Detect which cell encompasses the target text, then output its [x, y] center coordinate. 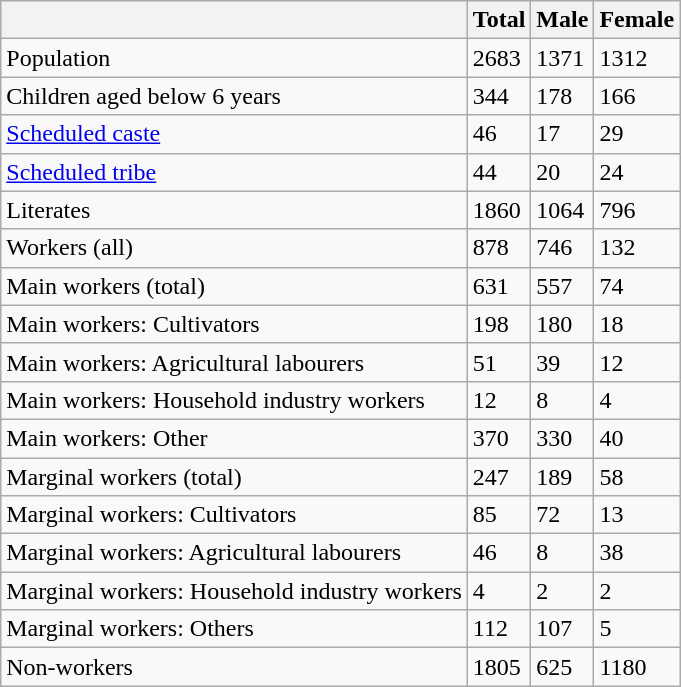
38 [637, 553]
1180 [637, 667]
Total [499, 20]
85 [499, 515]
180 [562, 324]
796 [637, 210]
44 [499, 172]
557 [562, 286]
1805 [499, 667]
625 [562, 667]
2683 [499, 58]
24 [637, 172]
1312 [637, 58]
746 [562, 248]
40 [637, 438]
Marginal workers: Household industry workers [234, 591]
878 [499, 248]
17 [562, 134]
Main workers (total) [234, 286]
132 [637, 248]
13 [637, 515]
1371 [562, 58]
370 [499, 438]
74 [637, 286]
Literates [234, 210]
20 [562, 172]
178 [562, 96]
166 [637, 96]
Male [562, 20]
247 [499, 477]
Non-workers [234, 667]
Main workers: Other [234, 438]
1064 [562, 210]
Marginal workers: Cultivators [234, 515]
51 [499, 362]
39 [562, 362]
Scheduled caste [234, 134]
Population [234, 58]
107 [562, 629]
Marginal workers (total) [234, 477]
Scheduled tribe [234, 172]
Children aged below 6 years [234, 96]
1860 [499, 210]
Marginal workers: Others [234, 629]
Workers (all) [234, 248]
Main workers: Household industry workers [234, 400]
Main workers: Agricultural labourers [234, 362]
Marginal workers: Agricultural labourers [234, 553]
189 [562, 477]
29 [637, 134]
18 [637, 324]
112 [499, 629]
Main workers: Cultivators [234, 324]
631 [499, 286]
72 [562, 515]
330 [562, 438]
198 [499, 324]
58 [637, 477]
5 [637, 629]
344 [499, 96]
Female [637, 20]
